Output the [x, y] coordinate of the center of the cell containing the given text.  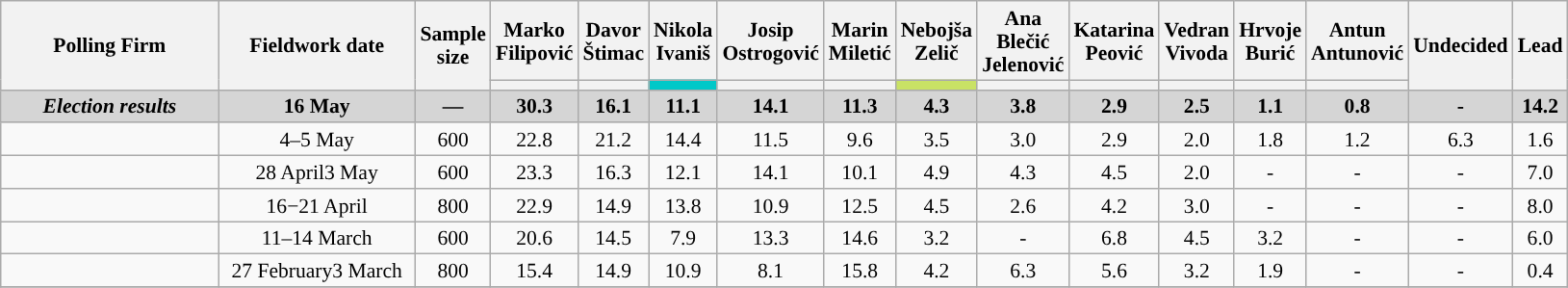
Fieldwork date [318, 45]
11.3 [861, 106]
22.9 [534, 205]
Election results [110, 106]
Davor Štimac [613, 40]
Ana Blečić Jelenović [1022, 40]
14.4 [683, 140]
14.5 [613, 238]
Sample size [452, 45]
20.6 [534, 238]
1.8 [1271, 140]
0.8 [1357, 106]
3.5 [937, 140]
15.8 [861, 271]
13.8 [683, 205]
7.9 [683, 238]
Josip Ostrogović [770, 40]
6.8 [1114, 238]
1.9 [1271, 271]
8.1 [770, 271]
1.2 [1357, 140]
Nikola Ivaniš [683, 40]
4.9 [937, 172]
14.6 [861, 238]
28 April3 May [318, 172]
13.3 [770, 238]
— [452, 106]
16.3 [613, 172]
Vedran Vivoda [1196, 40]
3.8 [1022, 106]
11–14 March [318, 238]
7.0 [1540, 172]
Undecided [1460, 45]
21.2 [613, 140]
6.0 [1540, 238]
12.5 [861, 205]
11.1 [683, 106]
Polling Firm [110, 45]
23.3 [534, 172]
Nebojša Zelič [937, 40]
5.6 [1114, 271]
16.1 [613, 106]
Antun Antunović [1357, 40]
Katarina Peović [1114, 40]
11.5 [770, 140]
Marko Filipović [534, 40]
0.4 [1540, 271]
Lead [1540, 45]
Hrvoje Burić [1271, 40]
9.6 [861, 140]
1.6 [1540, 140]
22.8 [534, 140]
16−21 April [318, 205]
12.1 [683, 172]
16 May [318, 106]
27 February3 March [318, 271]
15.4 [534, 271]
2.6 [1022, 205]
8.0 [1540, 205]
1.1 [1271, 106]
4–5 May [318, 140]
14.2 [1540, 106]
Marin Miletić [861, 40]
30.3 [534, 106]
2.5 [1196, 106]
10.1 [861, 172]
